From the cell containing the given text, extract its center point as (X, Y) coordinate. 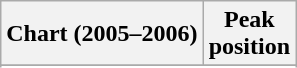
Peakposition (249, 34)
Chart (2005–2006) (102, 34)
